Provide the (X, Y) coordinate of the cell's center where the given text is located.  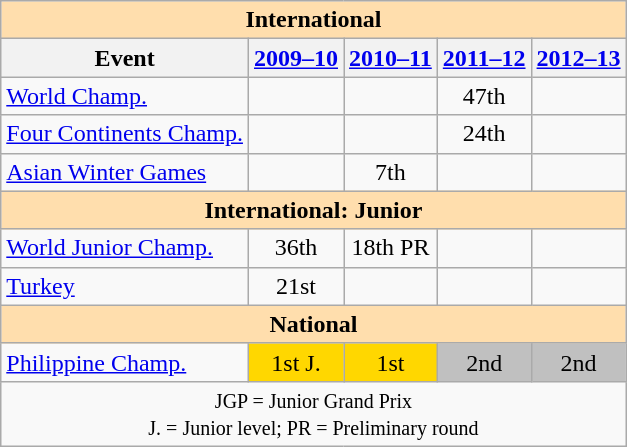
International: Junior (314, 210)
47th (484, 96)
21st (296, 286)
Asian Winter Games (125, 172)
1st (391, 362)
1st J. (296, 362)
JGP = Junior Grand Prix J. = Junior level; PR = Preliminary round (314, 414)
24th (484, 134)
World Junior Champ. (125, 248)
Turkey (125, 286)
National (314, 324)
Philippine Champ. (125, 362)
International (314, 20)
18th PR (391, 248)
2010–11 (391, 58)
2009–10 (296, 58)
2011–12 (484, 58)
Event (125, 58)
Four Continents Champ. (125, 134)
7th (391, 172)
2012–13 (578, 58)
World Champ. (125, 96)
36th (296, 248)
